For the text-containing cell, return its midpoint in (x, y) coordinate format. 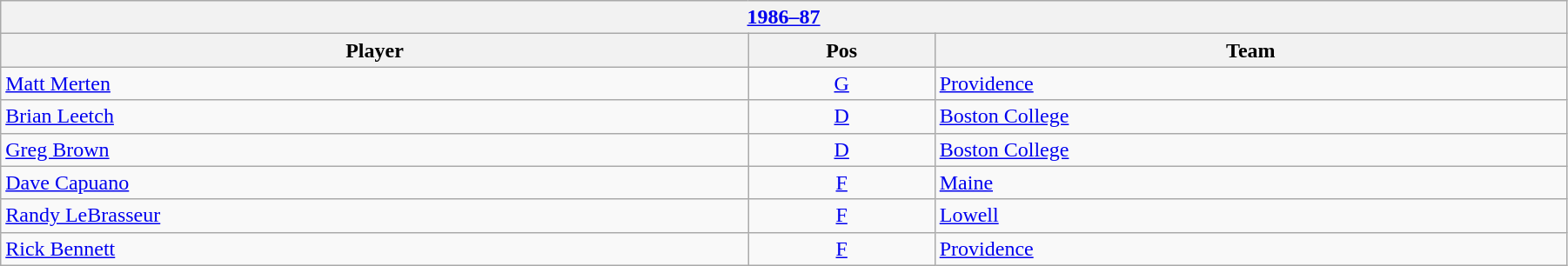
G (841, 83)
Player (374, 50)
1986–87 (784, 17)
Matt Merten (374, 83)
Lowell (1250, 216)
Randy LeBrasseur (374, 216)
Dave Capuano (374, 183)
Team (1250, 50)
Maine (1250, 183)
Pos (841, 50)
Brian Leetch (374, 116)
Greg Brown (374, 150)
Rick Bennett (374, 249)
